Detect which cell encompasses the target text, then output its (x, y) center coordinate. 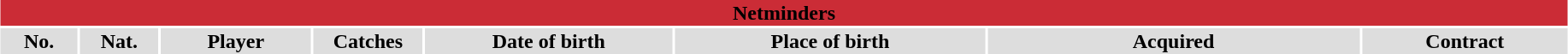
No. (39, 41)
Catches (368, 41)
Date of birth (549, 41)
Place of birth (830, 41)
Acquired (1173, 41)
Nat. (120, 41)
Player (236, 41)
Netminders (783, 13)
Contract (1465, 41)
